Identify which cell holds the provided text, then report its [X, Y] central coordinate. 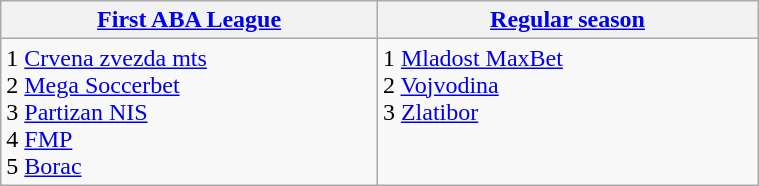
First ABA League [190, 20]
Regular season [567, 20]
1 Crvena zvezda mts2 Mega Soccerbet3 Partizan NIS4 FMP5 Borac [190, 112]
1 Mladost MaxBet2 Vojvodina3 Zlatibor [567, 112]
